Search for the cell housing the specified text and yield its [x, y] center coordinate. 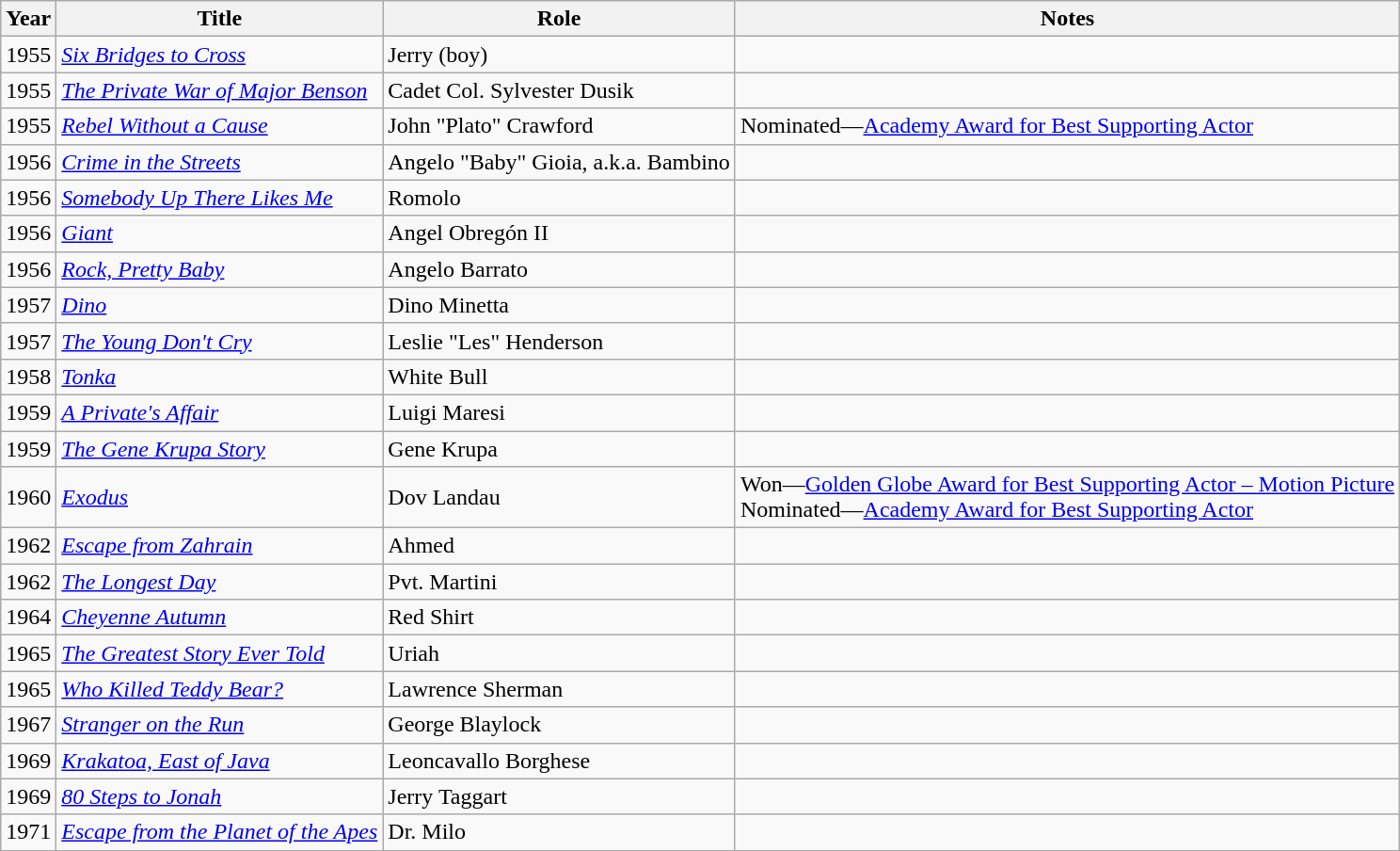
Title [220, 19]
Nominated—Academy Award for Best Supporting Actor [1067, 126]
Won—Golden Globe Award for Best Supporting Actor – Motion PictureNominated—Academy Award for Best Supporting Actor [1067, 497]
White Bull [559, 377]
Notes [1067, 19]
The Greatest Story Ever Told [220, 653]
Gene Krupa [559, 449]
Angel Obregón II [559, 233]
Cheyenne Autumn [220, 618]
Who Killed Teddy Bear? [220, 689]
Leslie "Les" Henderson [559, 341]
1967 [28, 725]
The Private War of Major Benson [220, 90]
Dino [220, 305]
Lawrence Sherman [559, 689]
1971 [28, 832]
Exodus [220, 497]
Year [28, 19]
Pvt. Martini [559, 582]
Angelo Barrato [559, 269]
Dino Minetta [559, 305]
Six Bridges to Cross [220, 55]
Angelo "Baby" Gioia, a.k.a. Bambino [559, 162]
Luigi Maresi [559, 412]
Somebody Up There Likes Me [220, 198]
Cadet Col. Sylvester Dusik [559, 90]
Giant [220, 233]
1964 [28, 618]
Tonka [220, 377]
The Young Don't Cry [220, 341]
Romolo [559, 198]
Leoncavallo Borghese [559, 761]
Role [559, 19]
A Private's Affair [220, 412]
Dov Landau [559, 497]
Red Shirt [559, 618]
80 Steps to Jonah [220, 796]
Stranger on the Run [220, 725]
The Gene Krupa Story [220, 449]
Dr. Milo [559, 832]
Rebel Without a Cause [220, 126]
Jerry (boy) [559, 55]
Krakatoa, East of Java [220, 761]
Rock, Pretty Baby [220, 269]
1958 [28, 377]
Ahmed [559, 546]
Escape from Zahrain [220, 546]
John "Plato" Crawford [559, 126]
Jerry Taggart [559, 796]
Crime in the Streets [220, 162]
George Blaylock [559, 725]
Escape from the Planet of the Apes [220, 832]
Uriah [559, 653]
The Longest Day [220, 582]
1960 [28, 497]
